Capture the cell that displays the provided text and extract its (x, y) central coordinate. 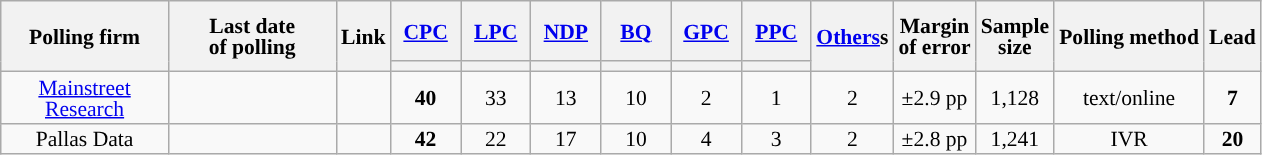
20 (1232, 138)
GPC (706, 31)
7 (1232, 97)
33 (496, 97)
Polling firm (85, 36)
PPC (776, 31)
Pallas Data (85, 138)
1,128 (1015, 97)
Marginof error (934, 36)
CPC (426, 31)
LPC (496, 31)
NDP (566, 31)
4 (706, 138)
1,241 (1015, 138)
Lead (1232, 36)
17 (566, 138)
40 (426, 97)
22 (496, 138)
text/online (1129, 97)
42 (426, 138)
3 (776, 138)
Last dateof polling (252, 36)
Otherss (852, 36)
Polling method (1129, 36)
Link (364, 36)
BQ (636, 31)
±2.8 pp (934, 138)
13 (566, 97)
Samplesize (1015, 36)
±2.9 pp (934, 97)
1 (776, 97)
Mainstreet Research (85, 97)
IVR (1129, 138)
